For the text-containing cell, return its midpoint in [X, Y] coordinate format. 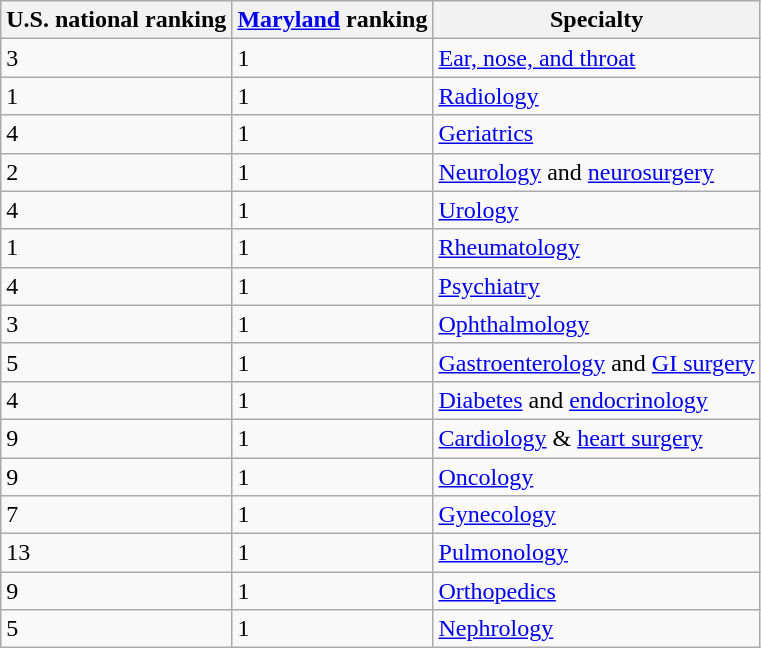
Neurology and neurosurgery [596, 172]
13 [116, 553]
Geriatrics [596, 134]
Nephrology [596, 629]
Gastroenterology and GI surgery [596, 362]
Diabetes and endocrinology [596, 400]
Cardiology & heart surgery [596, 438]
Rheumatology [596, 248]
Ophthalmology [596, 324]
Orthopedics [596, 591]
Psychiatry [596, 286]
Pulmonology [596, 553]
U.S. national ranking [116, 20]
Gynecology [596, 515]
Ear, nose, and throat [596, 58]
Radiology [596, 96]
Maryland ranking [332, 20]
2 [116, 172]
Oncology [596, 477]
Urology [596, 210]
7 [116, 515]
Specialty [596, 20]
